Output the (x, y) coordinate of the center of the cell containing the given text.  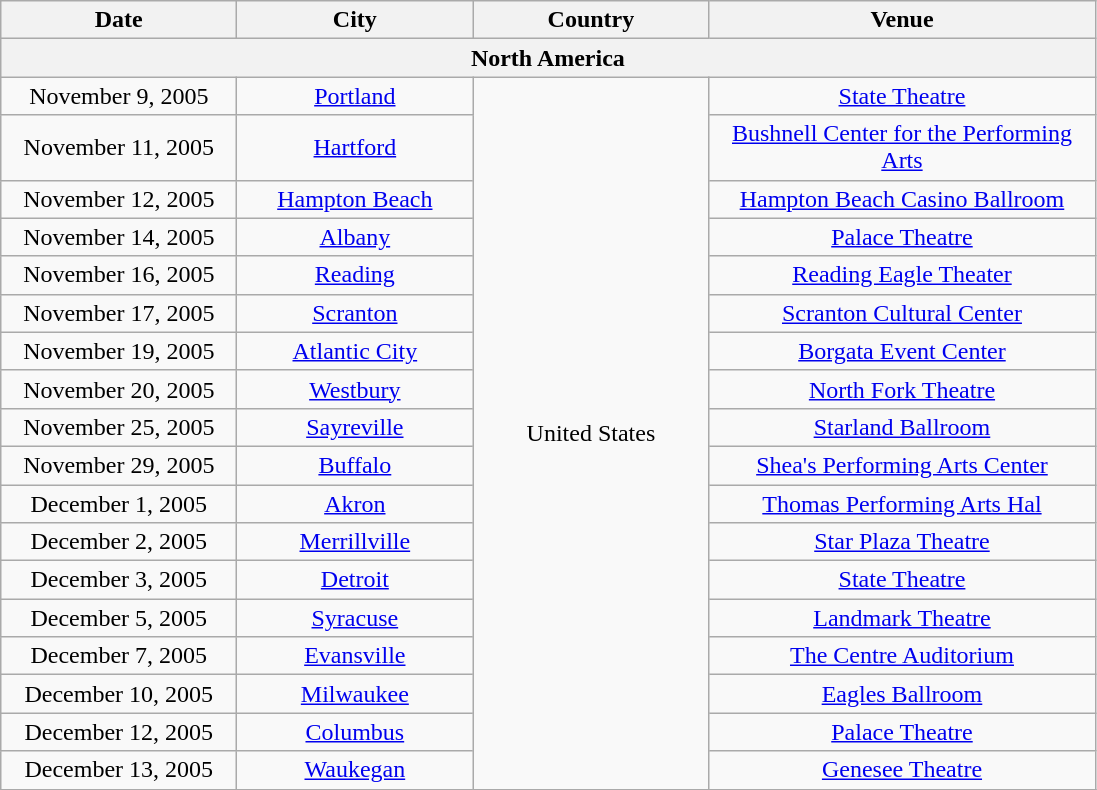
Merrillville (355, 542)
Portland (355, 96)
December 3, 2005 (119, 580)
November 9, 2005 (119, 96)
Buffalo (355, 465)
November 12, 2005 (119, 199)
Hampton Beach (355, 199)
Date (119, 20)
December 10, 2005 (119, 694)
Atlantic City (355, 351)
November 19, 2005 (119, 351)
December 1, 2005 (119, 503)
Borgata Event Center (902, 351)
Scranton Cultural Center (902, 313)
Syracuse (355, 618)
December 13, 2005 (119, 770)
United States (591, 433)
December 7, 2005 (119, 656)
Milwaukee (355, 694)
North America (548, 58)
Scranton (355, 313)
Columbus (355, 732)
Albany (355, 237)
November 20, 2005 (119, 389)
Shea's Performing Arts Center (902, 465)
Eagles Ballroom (902, 694)
Bushnell Center for the Performing Arts (902, 148)
Star Plaza Theatre (902, 542)
Evansville (355, 656)
Thomas Performing Arts Hal (902, 503)
Detroit (355, 580)
Waukegan (355, 770)
Hampton Beach Casino Ballroom (902, 199)
Hartford (355, 148)
December 2, 2005 (119, 542)
Reading Eagle Theater (902, 275)
December 5, 2005 (119, 618)
Landmark Theatre (902, 618)
Reading (355, 275)
November 11, 2005 (119, 148)
November 14, 2005 (119, 237)
November 17, 2005 (119, 313)
Westbury (355, 389)
Starland Ballroom (902, 427)
Country (591, 20)
Genesee Theatre (902, 770)
The Centre Auditorium (902, 656)
November 25, 2005 (119, 427)
November 29, 2005 (119, 465)
North Fork Theatre (902, 389)
November 16, 2005 (119, 275)
Venue (902, 20)
December 12, 2005 (119, 732)
Akron (355, 503)
City (355, 20)
Sayreville (355, 427)
